Provide the [x, y] coordinate of the cell's center where the given text is located.  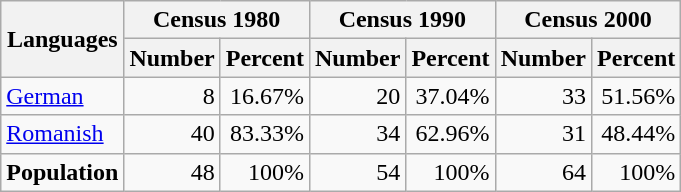
48 [172, 172]
Languages [62, 39]
62.96% [450, 134]
German [62, 96]
33 [543, 96]
8 [172, 96]
34 [357, 134]
40 [172, 134]
Census 1980 [217, 20]
51.56% [636, 96]
48.44% [636, 134]
Census 2000 [588, 20]
Romanish [62, 134]
54 [357, 172]
64 [543, 172]
20 [357, 96]
83.33% [264, 134]
Population [62, 172]
31 [543, 134]
Census 1990 [402, 20]
16.67% [264, 96]
37.04% [450, 96]
